Locate the cell with the specified text and output its (X, Y) center coordinate. 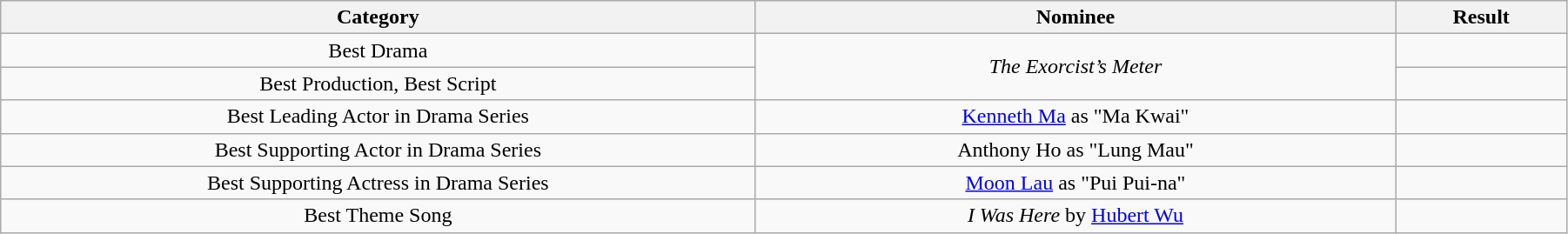
Best Leading Actor in Drama Series (378, 117)
Nominee (1075, 17)
I Was Here by Hubert Wu (1075, 216)
Moon Lau as "Pui Pui-na" (1075, 183)
Best Supporting Actor in Drama Series (378, 150)
Anthony Ho as "Lung Mau" (1075, 150)
Kenneth Ma as "Ma Kwai" (1075, 117)
Best Drama (378, 50)
Category (378, 17)
Result (1481, 17)
Best Supporting Actress in Drama Series (378, 183)
Best Production, Best Script (378, 84)
Best Theme Song (378, 216)
The Exorcist’s Meter (1075, 67)
